Locate the cell with the specified text and output its [X, Y] center coordinate. 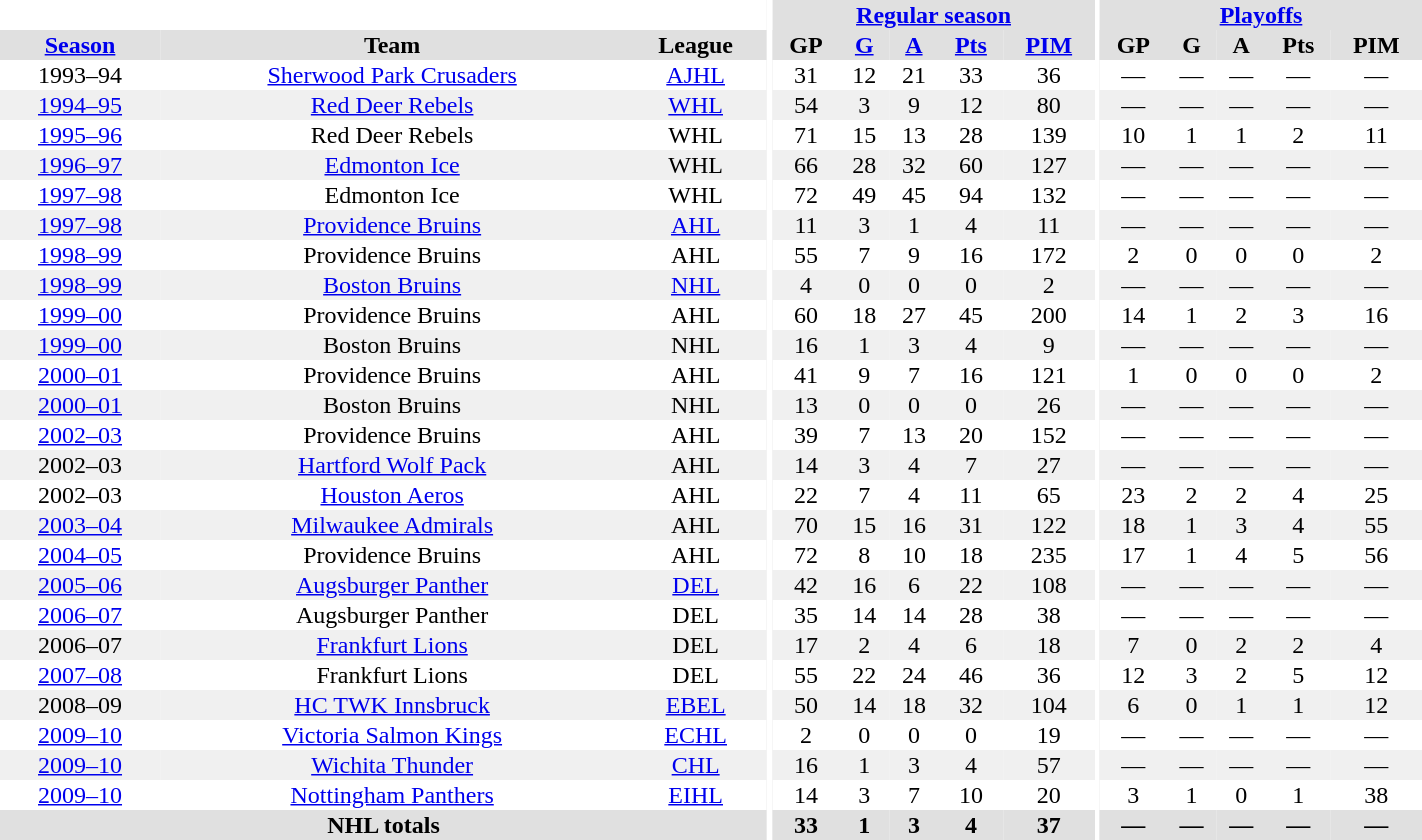
2004–05 [80, 555]
1995–96 [80, 135]
49 [864, 195]
26 [1048, 405]
Regular season [934, 15]
1994–95 [80, 105]
57 [1048, 765]
37 [1048, 825]
AJHL [696, 75]
Season [80, 45]
50 [806, 705]
Hartford Wolf Pack [392, 465]
23 [1134, 495]
24 [914, 675]
2003–04 [80, 525]
NHL totals [384, 825]
1993–94 [80, 75]
127 [1048, 165]
121 [1048, 375]
139 [1048, 135]
172 [1048, 255]
152 [1048, 435]
EIHL [696, 795]
Houston Aeros [392, 495]
ECHL [696, 735]
39 [806, 435]
25 [1376, 495]
1996–97 [80, 165]
200 [1048, 315]
66 [806, 165]
Playoffs [1261, 15]
132 [1048, 195]
41 [806, 375]
46 [971, 675]
42 [806, 585]
2008–09 [80, 705]
Sherwood Park Crusaders [392, 75]
235 [1048, 555]
EBEL [696, 705]
35 [806, 615]
Team [392, 45]
71 [806, 135]
League [696, 45]
56 [1376, 555]
65 [1048, 495]
2005–06 [80, 585]
108 [1048, 585]
122 [1048, 525]
70 [806, 525]
19 [1048, 735]
Victoria Salmon Kings [392, 735]
21 [914, 75]
HC TWK Innsbruck [392, 705]
80 [1048, 105]
Milwaukee Admirals [392, 525]
Wichita Thunder [392, 765]
2007–08 [80, 675]
54 [806, 105]
8 [864, 555]
Nottingham Panthers [392, 795]
CHL [696, 765]
104 [1048, 705]
94 [971, 195]
